Identify which cell holds the provided text, then report its [x, y] central coordinate. 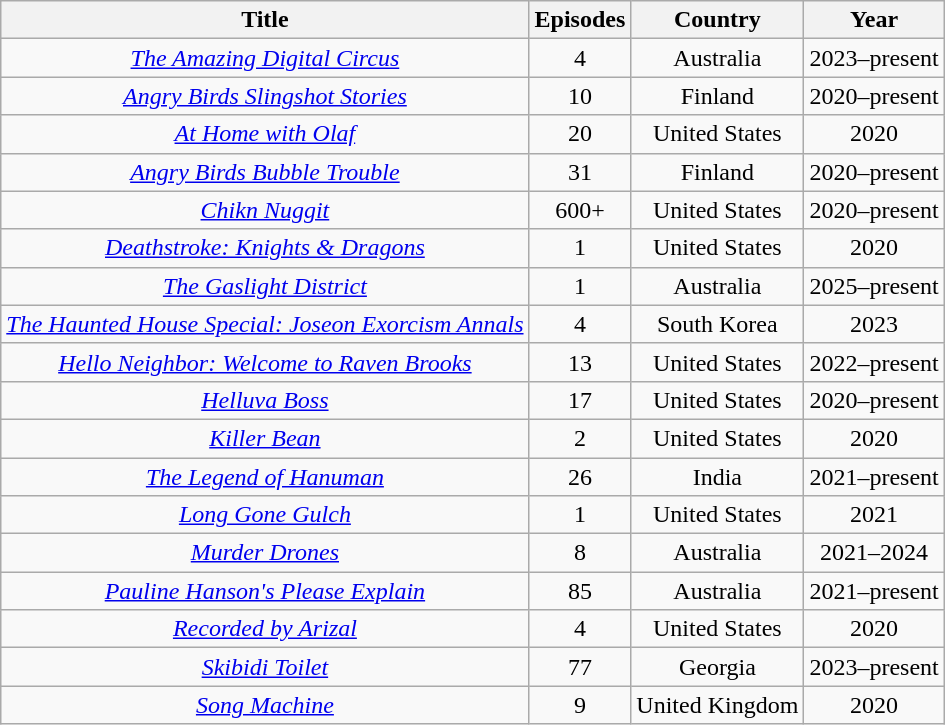
9 [580, 705]
600+ [580, 210]
2 [580, 438]
Year [874, 20]
2022–present [874, 362]
85 [580, 591]
Killer Bean [265, 438]
The Amazing Digital Circus [265, 58]
Long Gone Gulch [265, 515]
Chikn Nuggit [265, 210]
South Korea [718, 324]
Deathstroke: Knights & Dragons [265, 248]
Murder Drones [265, 553]
Episodes [580, 20]
26 [580, 477]
8 [580, 553]
The Haunted House Special: Joseon Exorcism Annals [265, 324]
2021–2024 [874, 553]
Georgia [718, 667]
Country [718, 20]
The Legend of Hanuman [265, 477]
Recorded by Arizal [265, 629]
2023 [874, 324]
31 [580, 172]
17 [580, 400]
At Home with Olaf [265, 134]
Song Machine [265, 705]
2021 [874, 515]
The Gaslight District [265, 286]
77 [580, 667]
Pauline Hanson's Please Explain [265, 591]
10 [580, 96]
Angry Birds Bubble Trouble [265, 172]
India [718, 477]
Skibidi Toilet [265, 667]
Helluva Boss [265, 400]
2025–present [874, 286]
Title [265, 20]
20 [580, 134]
13 [580, 362]
Hello Neighbor: Welcome to Raven Brooks [265, 362]
United Kingdom [718, 705]
Angry Birds Slingshot Stories [265, 96]
